For the text-containing cell, return its midpoint in (X, Y) coordinate format. 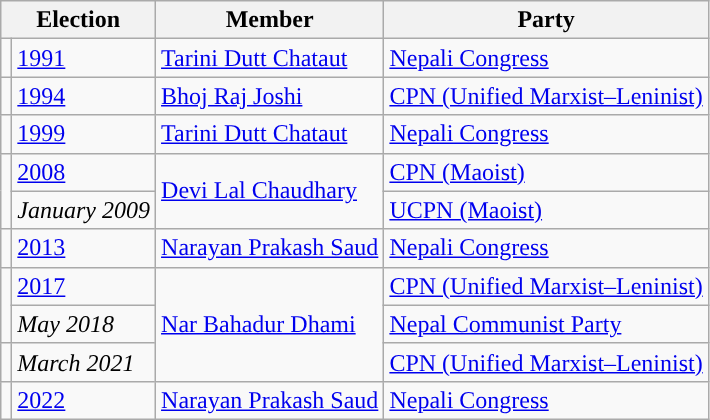
Member (270, 20)
Nar Bahadur Dhami (270, 324)
2022 (84, 400)
2013 (84, 248)
Bhoj Raj Joshi (270, 96)
1994 (84, 96)
March 2021 (84, 362)
Devi Lal Chaudhary (270, 191)
2017 (84, 286)
2008 (84, 172)
May 2018 (84, 324)
Party (546, 20)
UCPN (Maoist) (546, 210)
CPN (Maoist) (546, 172)
Election (78, 20)
1999 (84, 134)
January 2009 (84, 210)
Nepal Communist Party (546, 324)
1991 (84, 58)
